Scan for the cell matching the given text and deliver its [X, Y] coordinate at center. 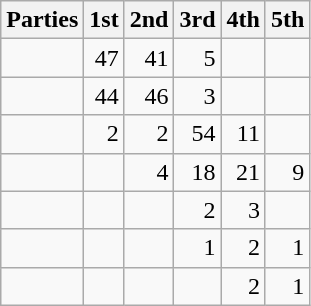
2nd [149, 20]
47 [104, 58]
54 [198, 134]
5th [287, 20]
Parties [42, 20]
41 [149, 58]
4th [243, 20]
5 [198, 58]
3rd [198, 20]
18 [198, 172]
46 [149, 96]
11 [243, 134]
9 [287, 172]
1st [104, 20]
4 [149, 172]
21 [243, 172]
44 [104, 96]
